Detect which cell encompasses the target text, then output its [x, y] center coordinate. 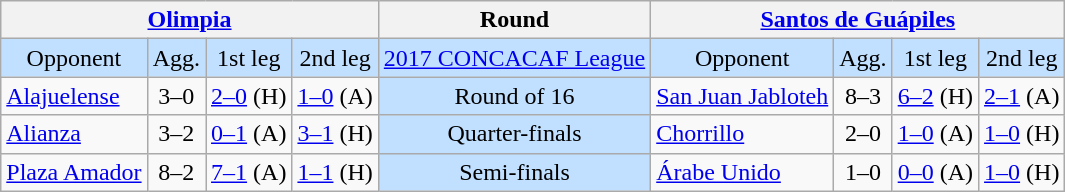
San Juan Jabloteh [742, 96]
Árabe Unido [742, 172]
2–0 [863, 134]
0–1 (A) [249, 134]
1–0 [863, 172]
Santos de Guápiles [858, 20]
Alajuelense [74, 96]
Olimpia [190, 20]
Round of 16 [514, 96]
Round [514, 20]
6–2 (H) [935, 96]
0–0 (A) [935, 172]
8–3 [863, 96]
Alianza [74, 134]
Chorrillo [742, 134]
2–0 (H) [249, 96]
2017 CONCACAF League [514, 58]
Semi-finals [514, 172]
7–1 (A) [249, 172]
3–0 [176, 96]
2–1 (A) [1022, 96]
Plaza Amador [74, 172]
1–1 (H) [335, 172]
Quarter-finals [514, 134]
3–2 [176, 134]
8–2 [176, 172]
3–1 (H) [335, 134]
